Return the [X, Y] coordinate for the center point of the cell that contains the specified text.  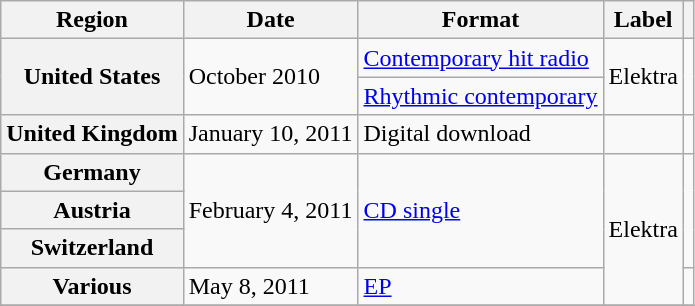
October 2010 [270, 77]
EP [480, 286]
Switzerland [92, 248]
Austria [92, 210]
Various [92, 286]
Rhythmic contemporary [480, 96]
Label [643, 20]
United States [92, 77]
Digital download [480, 134]
CD single [480, 210]
Contemporary hit radio [480, 58]
February 4, 2011 [270, 210]
May 8, 2011 [270, 286]
Format [480, 20]
United Kingdom [92, 134]
Region [92, 20]
January 10, 2011 [270, 134]
Date [270, 20]
Germany [92, 172]
